Return [x, y] of the center of cell containing provided text 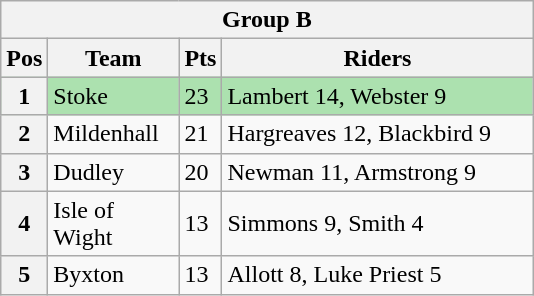
Newman 11, Armstrong 9 [378, 172]
3 [24, 172]
Dudley [114, 172]
5 [24, 275]
Team [114, 58]
Lambert 14, Webster 9 [378, 96]
Riders [378, 58]
Group B [267, 20]
2 [24, 134]
Stoke [114, 96]
Pos [24, 58]
4 [24, 224]
23 [200, 96]
1 [24, 96]
Mildenhall [114, 134]
Simmons 9, Smith 4 [378, 224]
20 [200, 172]
Hargreaves 12, Blackbird 9 [378, 134]
Pts [200, 58]
Allott 8, Luke Priest 5 [378, 275]
21 [200, 134]
Isle of Wight [114, 224]
Byxton [114, 275]
